Output the (X, Y) coordinate of the center of the cell containing the given text.  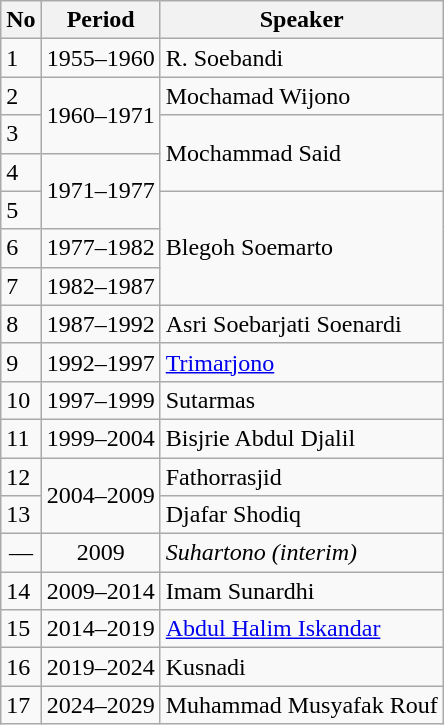
No (21, 20)
1987–1992 (100, 324)
1955–1960 (100, 58)
12 (21, 477)
6 (21, 248)
Period (100, 20)
Asri Soebarjati Soenardi (302, 324)
Djafar Shodiq (302, 515)
16 (21, 667)
5 (21, 210)
Muhammad Musyafak Rouf (302, 705)
9 (21, 362)
2 (21, 96)
2024–2029 (100, 705)
Mochamad Wijono (302, 96)
Trimarjono (302, 362)
1999–2004 (100, 438)
Sutarmas (302, 400)
1 (21, 58)
2009 (100, 553)
11 (21, 438)
— (21, 553)
1992–1997 (100, 362)
1977–1982 (100, 248)
2019–2024 (100, 667)
1997–1999 (100, 400)
1960–1971 (100, 115)
17 (21, 705)
2004–2009 (100, 496)
1982–1987 (100, 286)
8 (21, 324)
4 (21, 172)
Kusnadi (302, 667)
7 (21, 286)
Fathorrasjid (302, 477)
3 (21, 134)
2014–2019 (100, 629)
2009–2014 (100, 591)
Mochammad Said (302, 153)
10 (21, 400)
Suhartono (interim) (302, 553)
R. Soebandi (302, 58)
Imam Sunardhi (302, 591)
14 (21, 591)
13 (21, 515)
Abdul Halim Iskandar (302, 629)
Blegoh Soemarto (302, 248)
1971–1977 (100, 191)
Bisjrie Abdul Djalil (302, 438)
15 (21, 629)
Speaker (302, 20)
